Capture the cell that displays the provided text and extract its (X, Y) central coordinate. 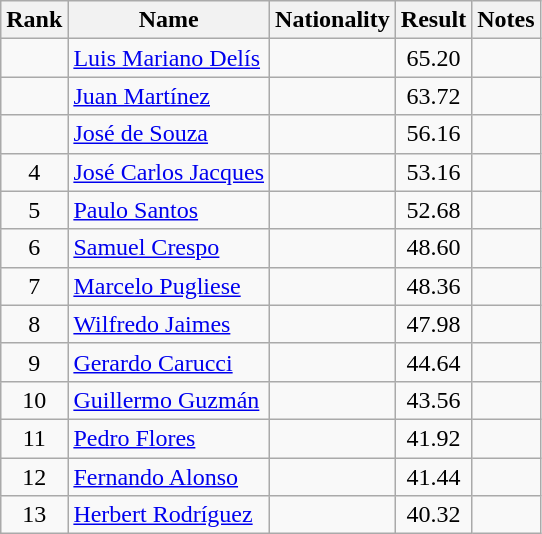
Paulo Santos (169, 210)
Herbert Rodríguez (169, 515)
Rank (34, 20)
4 (34, 172)
53.16 (433, 172)
Luis Mariano Delís (169, 58)
Wilfredo Jaimes (169, 324)
Result (433, 20)
52.68 (433, 210)
10 (34, 400)
Notes (506, 20)
56.16 (433, 134)
12 (34, 477)
Nationality (333, 20)
65.20 (433, 58)
Juan Martínez (169, 96)
41.44 (433, 477)
Marcelo Pugliese (169, 286)
7 (34, 286)
Guillermo Guzmán (169, 400)
48.60 (433, 248)
48.36 (433, 286)
47.98 (433, 324)
40.32 (433, 515)
13 (34, 515)
José Carlos Jacques (169, 172)
63.72 (433, 96)
Samuel Crespo (169, 248)
6 (34, 248)
Name (169, 20)
9 (34, 362)
43.56 (433, 400)
Fernando Alonso (169, 477)
41.92 (433, 438)
Pedro Flores (169, 438)
44.64 (433, 362)
11 (34, 438)
5 (34, 210)
Gerardo Carucci (169, 362)
José de Souza (169, 134)
8 (34, 324)
